Determine the (x, y) coordinate at the center of the cell enclosing the given text.  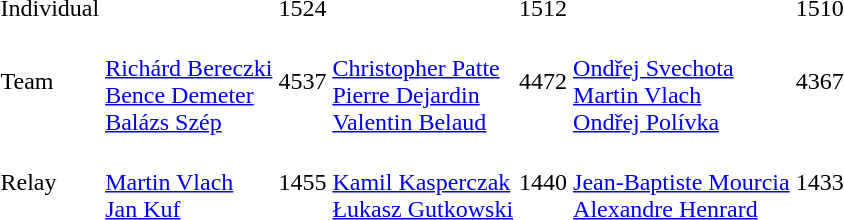
Ondřej SvechotaMartin VlachOndřej Polívka (682, 82)
Richárd BereczkiBence DemeterBalázs Szép (189, 82)
4472 (544, 82)
Christopher PattePierre DejardinValentin Belaud (423, 82)
4537 (302, 82)
